Return the (X, Y) coordinate for the center point of the cell that contains the specified text.  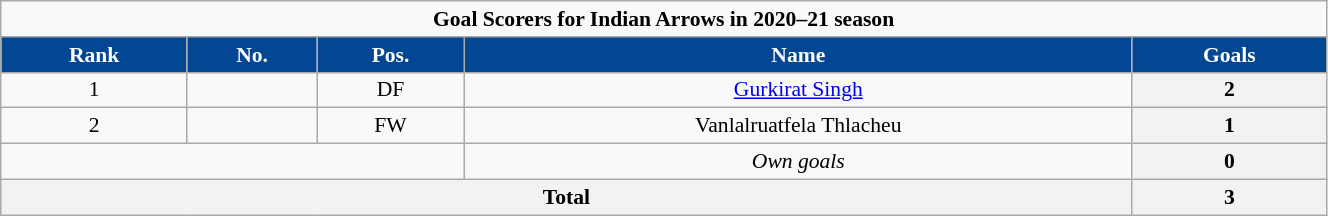
Gurkirat Singh (798, 90)
0 (1229, 162)
No. (252, 55)
Goal Scorers for Indian Arrows in 2020–21 season (664, 19)
Rank (94, 55)
FW (391, 126)
Name (798, 55)
DF (391, 90)
Pos. (391, 55)
Total (566, 197)
Own goals (798, 162)
Goals (1229, 55)
3 (1229, 197)
Vanlalruatfela Thlacheu (798, 126)
